Capture the cell that displays the provided text and extract its [x, y] central coordinate. 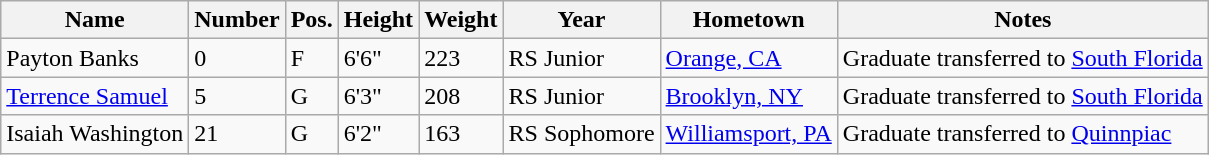
21 [237, 134]
6'3" [378, 96]
Williamsport, PA [748, 134]
Isaiah Washington [95, 134]
6'2" [378, 134]
Name [95, 20]
223 [461, 58]
RS Sophomore [582, 134]
163 [461, 134]
Orange, CA [748, 58]
Number [237, 20]
6'6" [378, 58]
Notes [1022, 20]
Terrence Samuel [95, 96]
Pos. [312, 20]
Year [582, 20]
F [312, 58]
Graduate transferred to Quinnpiac [1022, 134]
Weight [461, 20]
208 [461, 96]
5 [237, 96]
Brooklyn, NY [748, 96]
Hometown [748, 20]
Payton Banks [95, 58]
0 [237, 58]
Height [378, 20]
